Find where the given text appears and provide that cell's center as (x, y) coordinate. 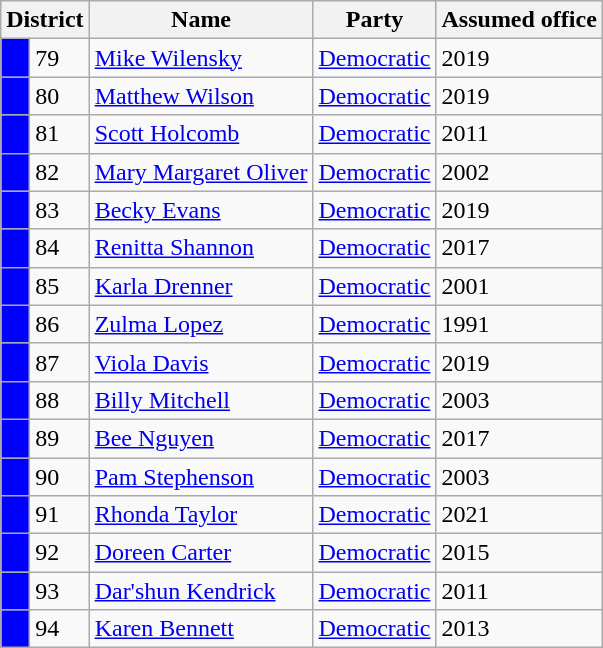
88 (60, 400)
Zulma Lopez (201, 324)
94 (60, 629)
87 (60, 362)
Bee Nguyen (201, 438)
79 (60, 58)
86 (60, 324)
92 (60, 553)
82 (60, 172)
89 (60, 438)
84 (60, 248)
Renitta Shannon (201, 248)
Karen Bennett (201, 629)
Scott Holcomb (201, 134)
Karla Drenner (201, 286)
Becky Evans (201, 210)
91 (60, 515)
Billy Mitchell (201, 400)
Rhonda Taylor (201, 515)
Mary Margaret Oliver (201, 172)
Viola Davis (201, 362)
2015 (519, 553)
Pam Stephenson (201, 477)
Matthew Wilson (201, 96)
2021 (519, 515)
1991 (519, 324)
Name (201, 20)
Dar'shun Kendrick (201, 591)
81 (60, 134)
Assumed office (519, 20)
Doreen Carter (201, 553)
83 (60, 210)
2013 (519, 629)
80 (60, 96)
Mike Wilensky (201, 58)
Party (374, 20)
90 (60, 477)
2002 (519, 172)
93 (60, 591)
District (45, 20)
2001 (519, 286)
85 (60, 286)
